Scan for the cell matching the given text and deliver its [x, y] coordinate at center. 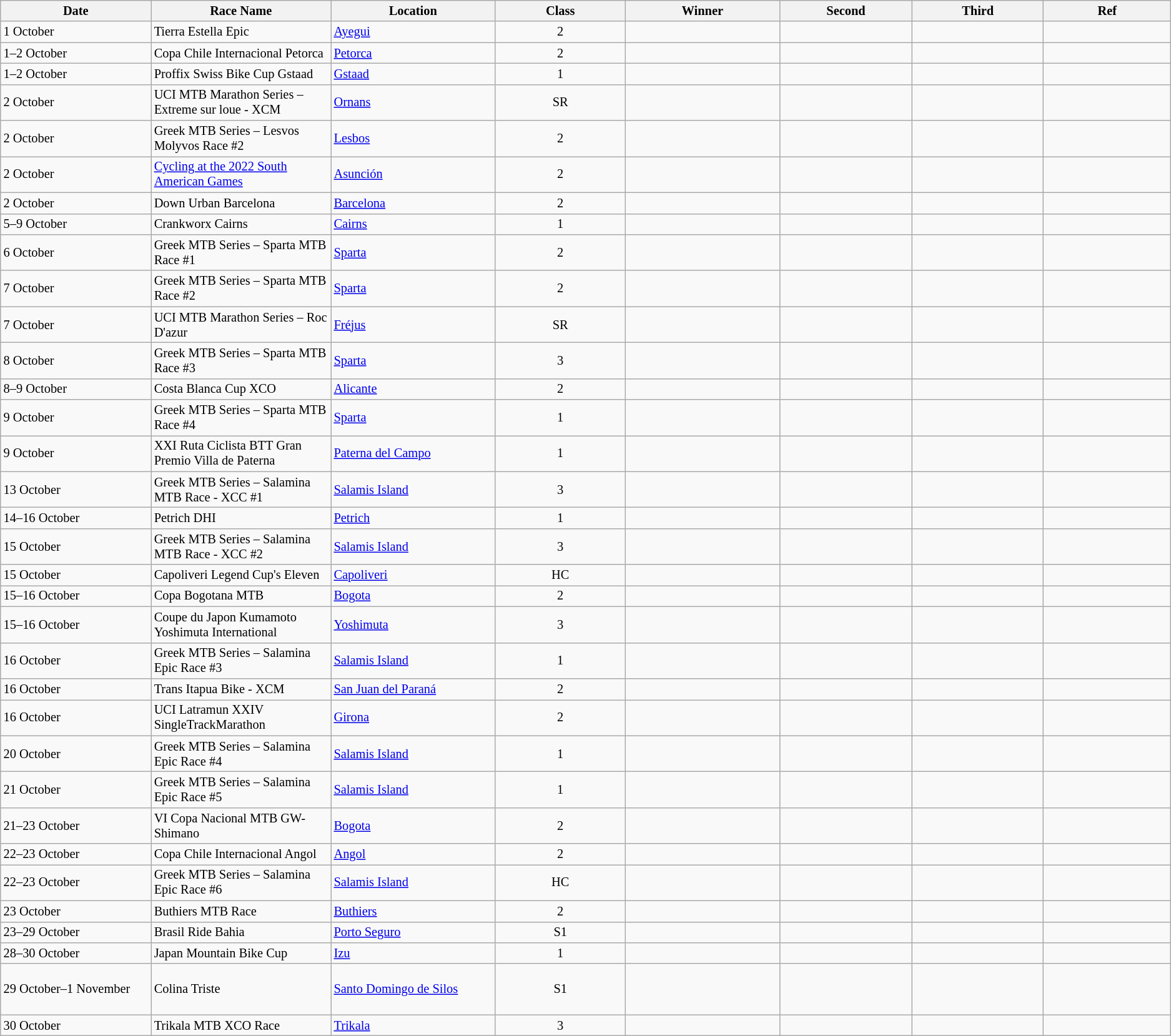
Greek MTB Series – Sparta MTB Race #2 [241, 289]
Cairns [413, 224]
UCI Latramun XXIV SingleTrackMarathon [241, 718]
Ref [1107, 11]
Trikala MTB XCO Race [241, 1025]
Girona [413, 718]
San Juan del Paraná [413, 689]
Third [978, 11]
Race Name [241, 11]
Crankworx Cairns [241, 224]
Second [846, 11]
6 October [76, 252]
Porto Seguro [413, 932]
21–23 October [76, 826]
Izu [413, 953]
Colina Triste [241, 989]
Capoliveri Legend Cup's Eleven [241, 575]
Greek MTB Series – Salamina Epic Race #4 [241, 754]
Greek MTB Series – Sparta MTB Race #4 [241, 418]
13 October [76, 490]
21 October [76, 789]
14–16 October [76, 518]
23 October [76, 911]
Greek MTB Series – Lesvos Molyvos Race #2 [241, 139]
Japan Mountain Bike Cup [241, 953]
Petrich [413, 518]
Lesbos [413, 139]
Buthiers [413, 911]
Trans Itapua Bike - XCM [241, 689]
Trikala [413, 1025]
Greek MTB Series – Sparta MTB Race #1 [241, 252]
Greek MTB Series – Salamina Epic Race #5 [241, 789]
Date [76, 11]
Yoshimuta [413, 624]
Petorca [413, 53]
Greek MTB Series – Salamina Epic Race #6 [241, 882]
Cycling at the 2022 South American Games [241, 174]
Angol [413, 854]
Copa Chile Internacional Angol [241, 854]
Tierra Estella Epic [241, 32]
5–9 October [76, 224]
Copa Chile Internacional Petorca [241, 53]
Capoliveri [413, 575]
20 October [76, 754]
1 October [76, 32]
23–29 October [76, 932]
Asunción [413, 174]
Barcelona [413, 203]
Proffix Swiss Bike Cup Gstaad [241, 74]
28–30 October [76, 953]
Santo Domingo de Silos [413, 989]
Greek MTB Series – Sparta MTB Race #3 [241, 360]
Gstaad [413, 74]
UCI MTB Marathon Series – Extreme sur loue - XCM [241, 102]
Greek MTB Series – Salamina MTB Race - XCC #1 [241, 490]
XXI Ruta Ciclista BTT Gran Premio Villa de Paterna [241, 453]
30 October [76, 1025]
Greek MTB Series – Salamina MTB Race - XCC #2 [241, 546]
8 October [76, 360]
UCI MTB Marathon Series – Roc D'azur [241, 325]
Class [560, 11]
VI Copa Nacional MTB GW-Shimano [241, 826]
Winner [702, 11]
Alicante [413, 389]
Buthiers MTB Race [241, 911]
Fréjus [413, 325]
29 October–1 November [76, 989]
Down Urban Barcelona [241, 203]
Costa Blanca Cup XCO [241, 389]
Brasil Ride Bahia [241, 932]
Ayegui [413, 32]
Coupe du Japon Kumamoto Yoshimuta International [241, 624]
Paterna del Campo [413, 453]
Greek MTB Series – Salamina Epic Race #3 [241, 661]
Petrich DHI [241, 518]
Copa Bogotana MTB [241, 596]
Location [413, 11]
Ornans [413, 102]
8–9 October [76, 389]
